Output the (X, Y) coordinate of the center of the cell containing the given text.  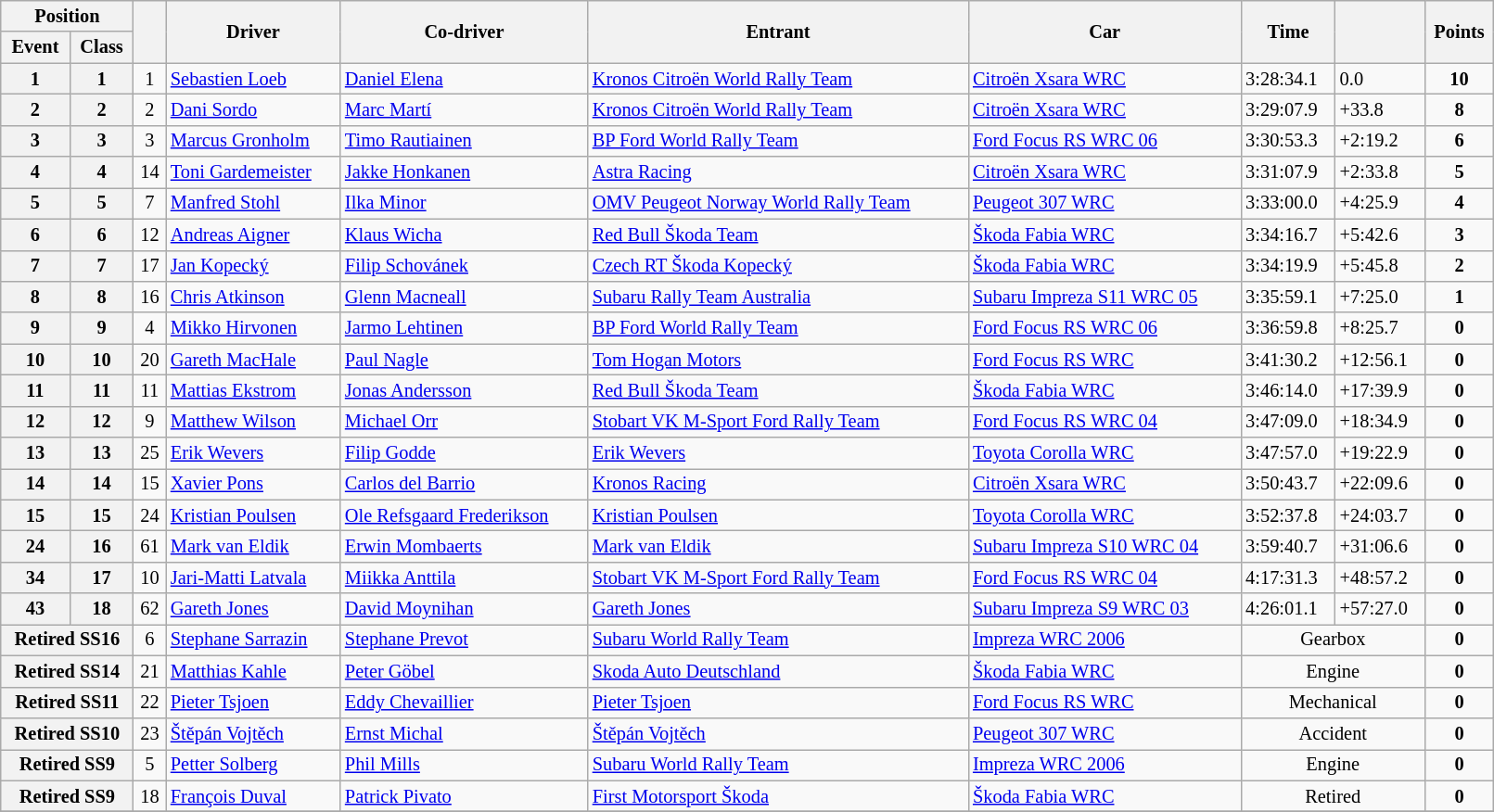
Jari-Matti Latvala (253, 577)
Retired (1333, 796)
Accident (1333, 733)
+57:27.0 (1380, 609)
Erwin Mombaerts (464, 546)
4:26:01.1 (1288, 609)
Phil Mills (464, 765)
Event (35, 47)
Position (67, 16)
Skoda Auto Deutschland (778, 671)
Tom Hogan Motors (778, 360)
Toni Gardemeister (253, 172)
Matthias Kahle (253, 671)
3:30:53.3 (1288, 141)
Gearbox (1333, 640)
+22:09.6 (1380, 484)
Driver (253, 32)
Carlos del Barrio (464, 484)
Timo Rautiainen (464, 141)
+12:56.1 (1380, 360)
20 (150, 360)
Subaru Impreza S9 WRC 03 (1105, 609)
Retired SS14 (67, 671)
Points (1460, 32)
Manfred Stohl (253, 203)
Class (102, 47)
Jan Kopecký (253, 266)
34 (35, 577)
Patrick Pivato (464, 796)
Jonas Andersson (464, 390)
3:36:59.8 (1288, 328)
Chris Atkinson (253, 297)
Kronos Racing (778, 484)
Astra Racing (778, 172)
Filip Godde (464, 453)
62 (150, 609)
+33.8 (1380, 109)
Subaru Rally Team Australia (778, 297)
Retired SS10 (67, 733)
3:33:00.0 (1288, 203)
Matthew Wilson (253, 422)
Eddy Chevaillier (464, 703)
3:34:19.9 (1288, 266)
+17:39.9 (1380, 390)
Retired SS16 (67, 640)
Ole Refsgaard Frederikson (464, 515)
Glenn Macneall (464, 297)
Filip Schovánek (464, 266)
Klaus Wicha (464, 235)
Stephane Prevot (464, 640)
Jarmo Lehtinen (464, 328)
61 (150, 546)
21 (150, 671)
Sebastien Loeb (253, 79)
22 (150, 703)
Co-driver (464, 32)
Time (1288, 32)
Gareth MacHale (253, 360)
Michael Orr (464, 422)
Petter Solberg (253, 765)
Mechanical (1333, 703)
3:35:59.1 (1288, 297)
+19:22.9 (1380, 453)
3:31:07.9 (1288, 172)
Marcus Gronholm (253, 141)
+48:57.2 (1380, 577)
+4:25.9 (1380, 203)
+24:03.7 (1380, 515)
3:41:30.2 (1288, 360)
Car (1105, 32)
+5:45.8 (1380, 266)
Mikko Hirvonen (253, 328)
+18:34.9 (1380, 422)
Paul Nagle (464, 360)
Andreas Aigner (253, 235)
+8:25.7 (1380, 328)
Subaru Impreza S10 WRC 04 (1105, 546)
Xavier Pons (253, 484)
3:46:14.0 (1288, 390)
Jakke Honkanen (464, 172)
+31:06.6 (1380, 546)
4:17:31.3 (1288, 577)
25 (150, 453)
+2:33.8 (1380, 172)
Peter Göbel (464, 671)
3:29:07.9 (1288, 109)
OMV Peugeot Norway World Rally Team (778, 203)
+7:25.0 (1380, 297)
+5:42.6 (1380, 235)
David Moynihan (464, 609)
Ilka Minor (464, 203)
3:52:37.8 (1288, 515)
Dani Sordo (253, 109)
Subaru Impreza S11 WRC 05 (1105, 297)
François Duval (253, 796)
3:47:57.0 (1288, 453)
0.0 (1380, 79)
3:28:34.1 (1288, 79)
Mattias Ekstrom (253, 390)
23 (150, 733)
Retired SS11 (67, 703)
Czech RT Škoda Kopecký (778, 266)
Stephane Sarrazin (253, 640)
+2:19.2 (1380, 141)
3:47:09.0 (1288, 422)
3:34:16.7 (1288, 235)
3:59:40.7 (1288, 546)
3:50:43.7 (1288, 484)
First Motorsport Škoda (778, 796)
Marc Martí (464, 109)
43 (35, 609)
Entrant (778, 32)
Ernst Michal (464, 733)
Miikka Anttila (464, 577)
Daniel Elena (464, 79)
